Return the (x, y) coordinate for the center point of the cell that contains the specified text.  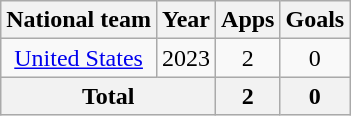
Apps (248, 20)
United States (79, 58)
Year (186, 20)
Goals (315, 20)
Total (108, 96)
2023 (186, 58)
National team (79, 20)
